Return (x, y) of the center of cell containing provided text 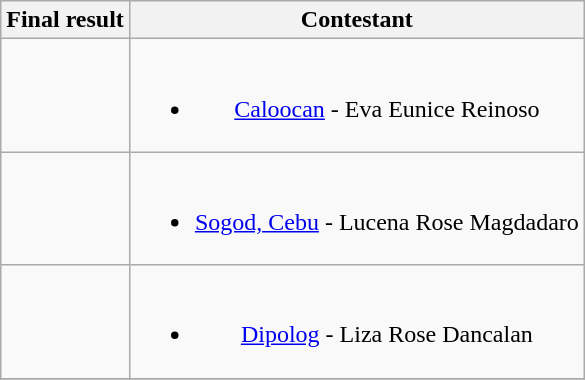
Final result (66, 20)
Dipolog - Liza Rose Dancalan (356, 322)
Contestant (356, 20)
Caloocan - Eva Eunice Reinoso (356, 96)
Sogod, Cebu - Lucena Rose Magdadaro (356, 208)
